Extract the (x, y) coordinate from the center of the cell holding the provided text.  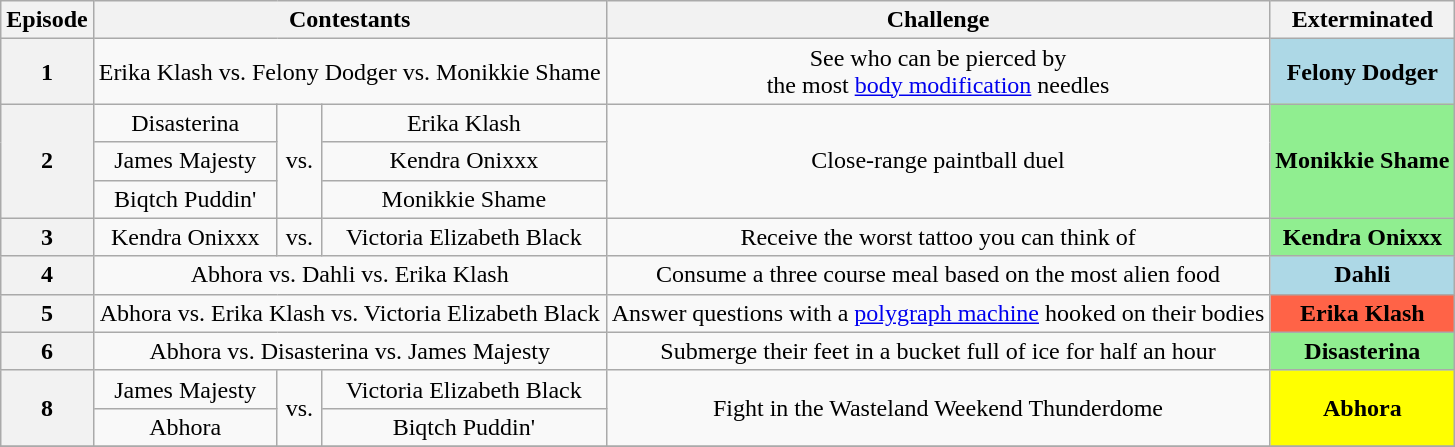
Submerge their feet in a bucket full of ice for half an hour (938, 351)
1 (47, 72)
Abhora vs. Disasterina vs. James Majesty (350, 351)
Consume a three course meal based on the most alien food (938, 275)
Exterminated (1362, 20)
Abhora vs. Dahli vs. Erika Klash (350, 275)
Close-range paintball duel (938, 161)
Abhora vs. Erika Klash vs. Victoria Elizabeth Black (350, 313)
Answer questions with a polygraph machine hooked on their bodies (938, 313)
Challenge (938, 20)
See who can be pierced bythe most body modification needles (938, 72)
6 (47, 351)
Receive the worst tattoo you can think of (938, 237)
Fight in the Wasteland Weekend Thunderdome (938, 408)
Erika Klash vs. Felony Dodger vs. Monikkie Shame (350, 72)
3 (47, 237)
Contestants (350, 20)
5 (47, 313)
8 (47, 408)
Dahli (1362, 275)
2 (47, 161)
Felony Dodger (1362, 72)
Episode (47, 20)
4 (47, 275)
